Determine the (x, y) coordinate at the center of the cell enclosing the given text.  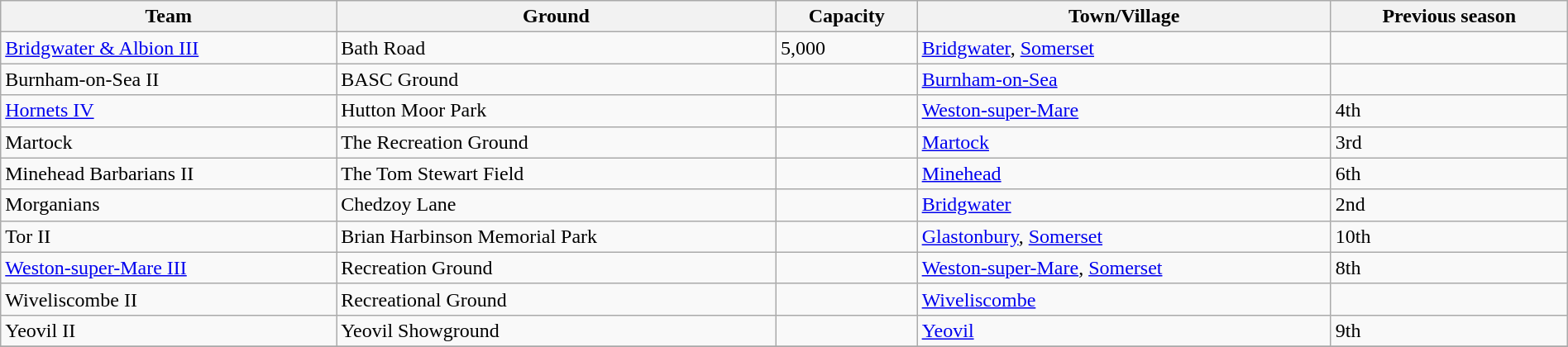
Burnham-on-Sea II (169, 79)
Bridgwater (1124, 205)
2nd (1449, 205)
Tor II (169, 236)
Capacity (847, 17)
Wiveliscombe II (169, 299)
Glastonbury, Somerset (1124, 236)
Town/Village (1124, 17)
Brian Harbinson Memorial Park (557, 236)
4th (1449, 111)
10th (1449, 236)
Weston-super-Mare, Somerset (1124, 268)
3rd (1449, 142)
Chedzoy Lane (557, 205)
Bridgwater, Somerset (1124, 48)
8th (1449, 268)
BASC Ground (557, 79)
Recreational Ground (557, 299)
5,000 (847, 48)
Minehead (1124, 173)
Hutton Moor Park (557, 111)
Minehead Barbarians II (169, 173)
Yeovil II (169, 330)
The Recreation Ground (557, 142)
Burnham-on-Sea (1124, 79)
Team (169, 17)
Bridgwater & Albion III (169, 48)
6th (1449, 173)
Previous season (1449, 17)
The Tom Stewart Field (557, 173)
Hornets IV (169, 111)
Ground (557, 17)
Weston-super-Mare III (169, 268)
Wiveliscombe (1124, 299)
Yeovil Showground (557, 330)
Bath Road (557, 48)
Weston-super-Mare (1124, 111)
Yeovil (1124, 330)
9th (1449, 330)
Recreation Ground (557, 268)
Morganians (169, 205)
